Search for the cell housing the specified text and yield its (X, Y) center coordinate. 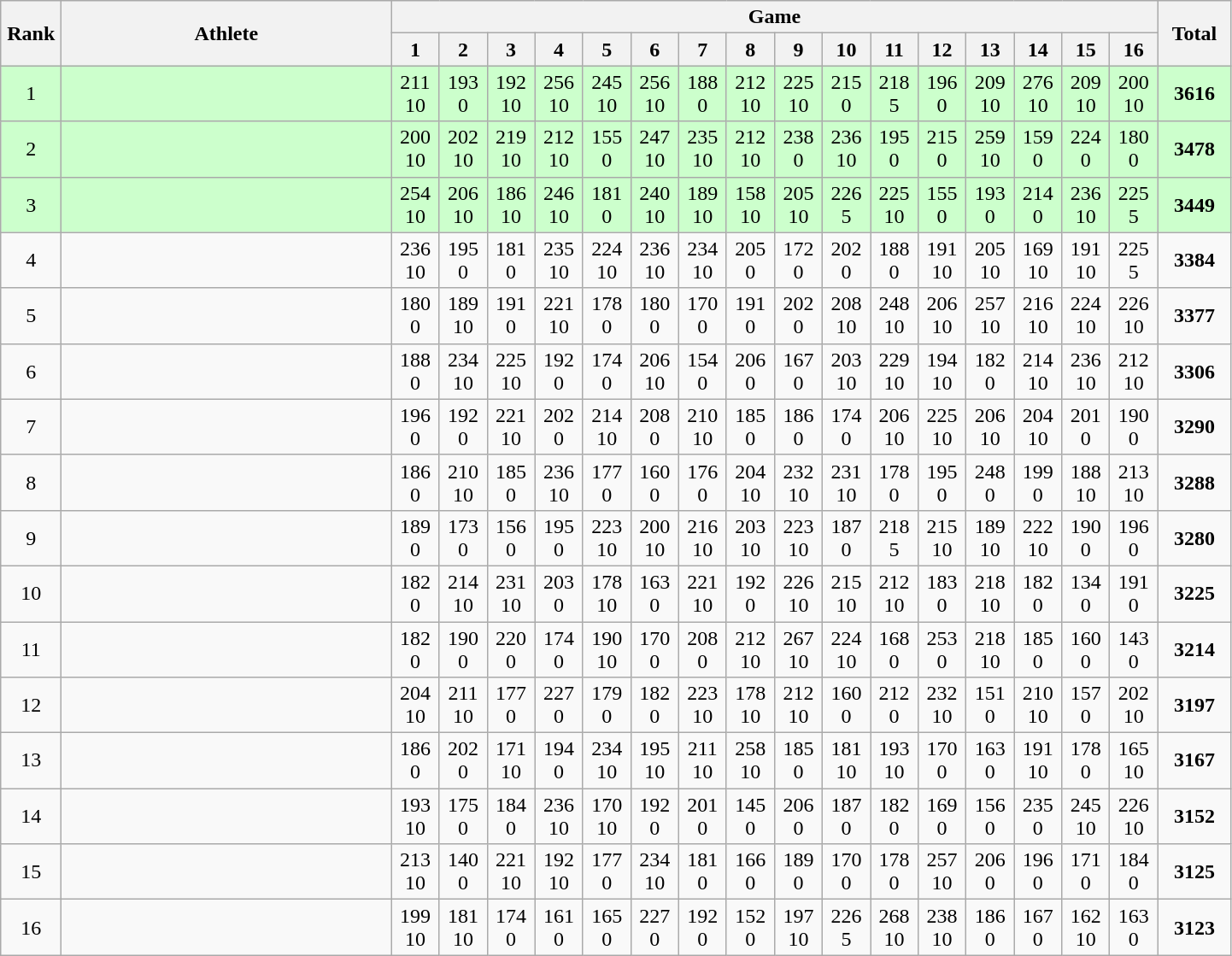
1540 (702, 371)
Game (774, 17)
3214 (1194, 649)
1940 (559, 760)
18610 (511, 205)
1730 (463, 538)
17110 (511, 760)
1650 (607, 928)
25810 (750, 760)
1990 (1038, 482)
1690 (942, 817)
3290 (1194, 427)
16510 (1134, 760)
2350 (1038, 817)
3384 (1194, 260)
26710 (798, 649)
2200 (511, 649)
1830 (942, 593)
3377 (1194, 316)
3306 (1194, 371)
Rank (31, 33)
1680 (894, 649)
25410 (415, 205)
26810 (894, 928)
19010 (607, 649)
19710 (798, 928)
1720 (798, 260)
2050 (750, 260)
1710 (1086, 871)
3288 (1194, 482)
22910 (894, 371)
1750 (463, 817)
1400 (463, 871)
1610 (559, 928)
2120 (894, 706)
2240 (1086, 149)
15810 (750, 205)
16210 (1086, 928)
19510 (654, 760)
2380 (798, 149)
1450 (750, 817)
17010 (607, 817)
16910 (1038, 260)
24710 (654, 149)
1510 (990, 706)
1760 (702, 482)
3123 (1194, 928)
Athlete (226, 33)
1660 (750, 871)
19410 (942, 371)
3616 (1194, 94)
23810 (942, 928)
1520 (750, 928)
3167 (1194, 760)
2140 (1038, 205)
19910 (415, 928)
1430 (1134, 649)
20810 (846, 316)
24810 (894, 316)
24010 (654, 205)
3152 (1194, 817)
3197 (1194, 706)
27610 (1038, 94)
1590 (1038, 149)
2480 (990, 482)
1340 (1086, 593)
3280 (1194, 538)
3125 (1194, 871)
2030 (559, 593)
24610 (559, 205)
1570 (1086, 706)
21910 (511, 149)
2530 (942, 649)
3478 (1194, 149)
18810 (1086, 482)
Total (1194, 33)
22210 (1038, 538)
1790 (607, 706)
3225 (1194, 593)
3449 (1194, 205)
25910 (990, 149)
